Pinpoint the cell where the given text exists, returning its [x, y] midpoint coordinate. 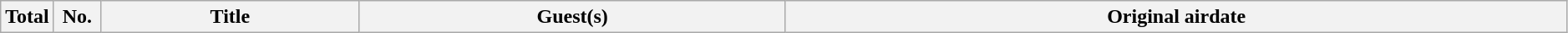
Original airdate [1176, 17]
Guest(s) [572, 17]
No. [77, 17]
Total [28, 17]
Title [230, 17]
